Scan for the cell matching the given text and deliver its [X, Y] coordinate at center. 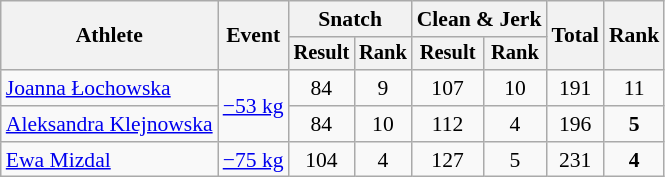
Total [576, 36]
191 [576, 88]
Athlete [110, 36]
5 [634, 124]
Aleksandra Klejnowska [110, 124]
112 [448, 124]
Clean & Jerk [480, 19]
9 [383, 88]
11 [634, 88]
Joanna Łochowska [110, 88]
4 [514, 124]
107 [448, 88]
Event [254, 36]
196 [576, 124]
−53 kg [254, 106]
Snatch [350, 19]
